Output the [x, y] coordinate of the center of the cell containing the given text.  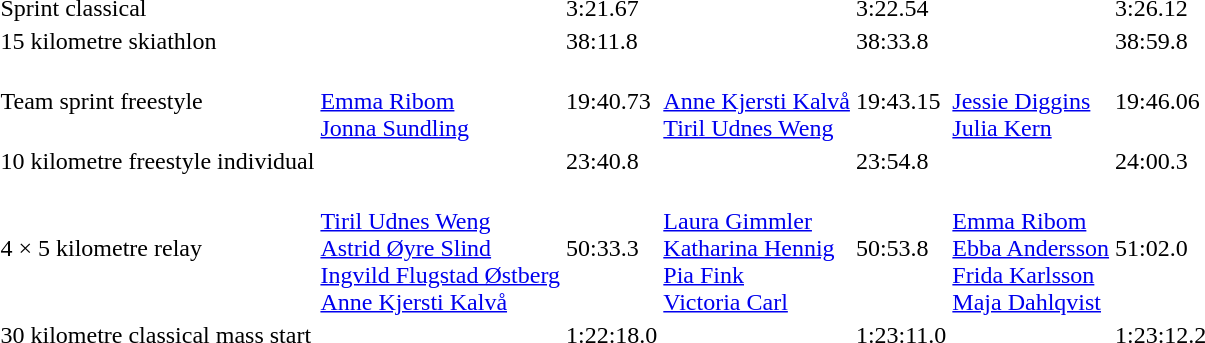
23:54.8 [900, 161]
Jessie DigginsJulia Kern [1031, 101]
Anne Kjersti KalvåTiril Udnes Weng [757, 101]
Emma RibomEbba AnderssonFrida KarlssonMaja Dahlqvist [1031, 248]
19:40.73 [611, 101]
19:43.15 [900, 101]
38:33.8 [900, 41]
23:40.8 [611, 161]
Emma RibomJonna Sundling [440, 101]
Tiril Udnes WengAstrid Øyre SlindIngvild Flugstad ØstbergAnne Kjersti Kalvå [440, 248]
50:53.8 [900, 248]
38:11.8 [611, 41]
Laura GimmlerKatharina HennigPia FinkVictoria Carl [757, 248]
50:33.3 [611, 248]
